Search for the cell housing the specified text and yield its [x, y] center coordinate. 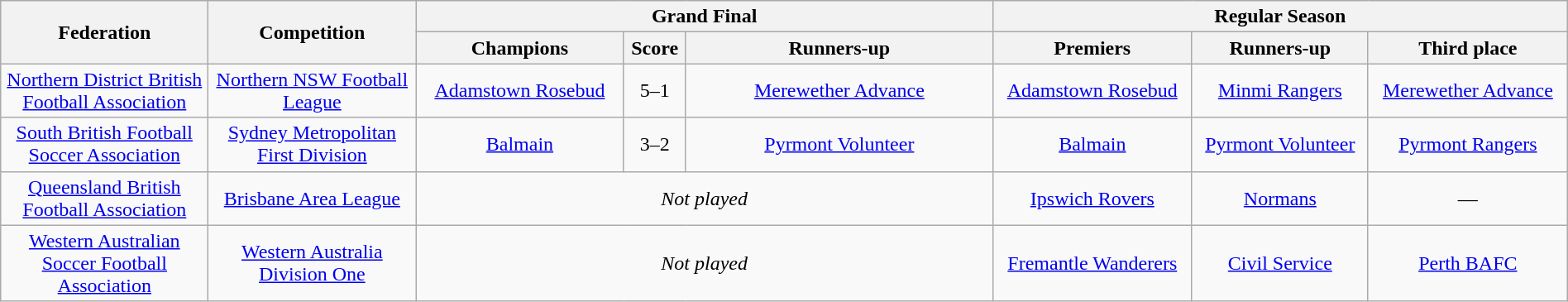
Federation [104, 32]
— [1467, 199]
Ipswich Rovers [1092, 199]
3–2 [655, 144]
Sydney Metropolitan First Division [313, 144]
Perth BAFC [1467, 263]
Northern District British Football Association [104, 91]
Western Australia Division One [313, 263]
Champions [519, 48]
Regular Season [1280, 17]
Western Australian Soccer Football Association [104, 263]
Brisbane Area League [313, 199]
Premiers [1092, 48]
Minmi Rangers [1280, 91]
Grand Final [705, 17]
Fremantle Wanderers [1092, 263]
Civil Service [1280, 263]
5–1 [655, 91]
Northern NSW Football League [313, 91]
Queensland British Football Association [104, 199]
Third place [1467, 48]
Normans [1280, 199]
Score [655, 48]
South British Football Soccer Association [104, 144]
Competition [313, 32]
Pyrmont Rangers [1467, 144]
